Search for the cell housing the specified text and yield its (x, y) center coordinate. 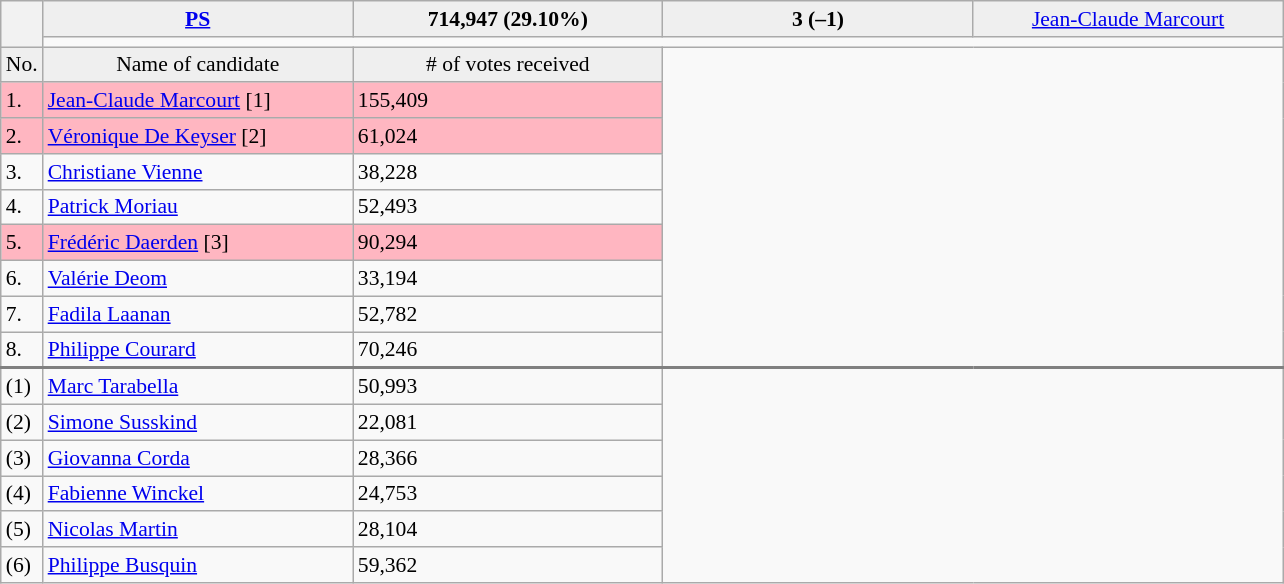
Giovanna Corda (198, 458)
Patrick Moriau (198, 207)
24,753 (508, 494)
Jean-Claude Marcourt (1128, 19)
52,493 (508, 207)
33,194 (508, 279)
(4) (22, 494)
Jean-Claude Marcourt [1] (198, 101)
28,366 (508, 458)
8. (22, 350)
Fadila Laanan (198, 314)
3. (22, 172)
4. (22, 207)
5. (22, 243)
1. (22, 101)
50,993 (508, 386)
(2) (22, 423)
52,782 (508, 314)
59,362 (508, 565)
90,294 (508, 243)
Nicolas Martin (198, 530)
22,081 (508, 423)
PS (198, 19)
Marc Tarabella (198, 386)
Frédéric Daerden [3] (198, 243)
No. (22, 65)
3 (–1) (818, 19)
Philippe Busquin (198, 565)
(1) (22, 386)
7. (22, 314)
(5) (22, 530)
70,246 (508, 350)
6. (22, 279)
(3) (22, 458)
# of votes received (508, 65)
Christiane Vienne (198, 172)
155,409 (508, 101)
28,104 (508, 530)
714,947 (29.10%) (508, 19)
Simone Susskind (198, 423)
Fabienne Winckel (198, 494)
61,024 (508, 136)
Véronique De Keyser [2] (198, 136)
2. (22, 136)
Name of candidate (198, 65)
(6) (22, 565)
38,228 (508, 172)
Valérie Deom (198, 279)
Philippe Courard (198, 350)
